Locate the cell with the specified text and output its [x, y] center coordinate. 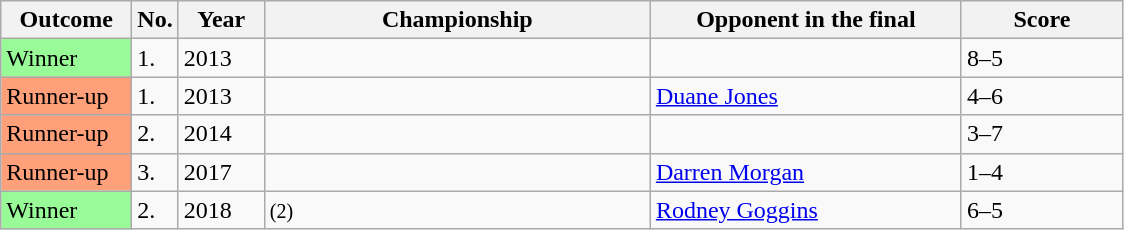
3. [155, 172]
6–5 [1042, 210]
Championship [457, 20]
1–4 [1042, 172]
Year [221, 20]
Opponent in the final [806, 20]
Outcome [66, 20]
Darren Morgan [806, 172]
Score [1042, 20]
Rodney Goggins [806, 210]
2014 [221, 134]
4–6 [1042, 96]
2017 [221, 172]
(2) [457, 210]
3–7 [1042, 134]
8–5 [1042, 58]
Duane Jones [806, 96]
No. [155, 20]
2018 [221, 210]
